Provide the [X, Y] coordinate of the cell's center where the given text is located.  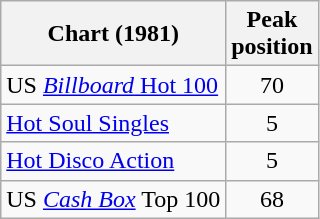
US Billboard Hot 100 [114, 85]
US Cash Box Top 100 [114, 199]
Peakposition [272, 34]
68 [272, 199]
70 [272, 85]
Chart (1981) [114, 34]
Hot Disco Action [114, 161]
Hot Soul Singles [114, 123]
